Output the [X, Y] coordinate of the center of the cell containing the given text.  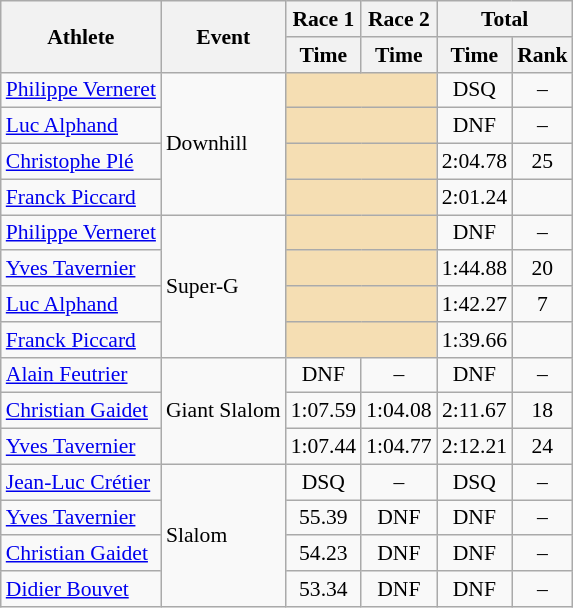
1:04.77 [398, 447]
Super-G [224, 286]
2:01.24 [474, 197]
1:42.27 [474, 304]
Event [224, 36]
25 [542, 162]
Alain Feutrier [81, 375]
Christophe Plé [81, 162]
Athlete [81, 36]
2:12.21 [474, 447]
Slalom [224, 535]
1:04.08 [398, 411]
1:44.88 [474, 269]
Jean-Luc Crétier [81, 482]
54.23 [324, 554]
Rank [542, 55]
7 [542, 304]
Race 2 [398, 19]
1:07.59 [324, 411]
24 [542, 447]
53.34 [324, 589]
2:11.67 [474, 411]
1:07.44 [324, 447]
20 [542, 269]
Giant Slalom [224, 410]
2:04.78 [474, 162]
18 [542, 411]
Downhill [224, 143]
55.39 [324, 518]
Race 1 [324, 19]
1:39.66 [474, 340]
Didier Bouvet [81, 589]
Total [505, 19]
